Capture the cell that displays the provided text and extract its (X, Y) central coordinate. 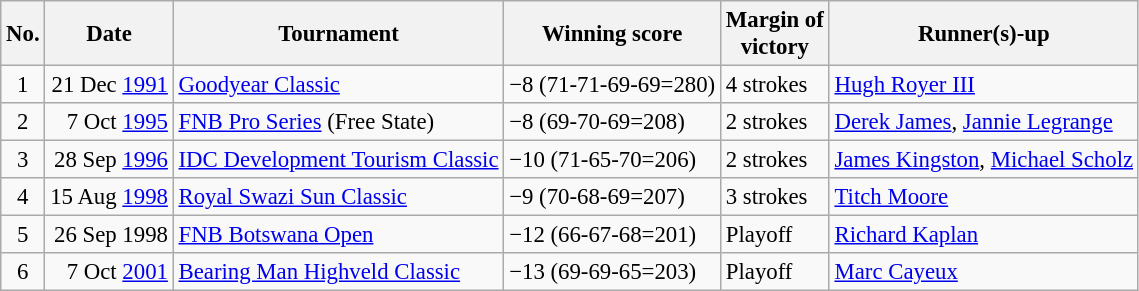
Winning score (612, 34)
4 (23, 197)
15 Aug 1998 (109, 197)
Margin ofvictory (774, 34)
Playoff (774, 235)
3 (23, 160)
−12 (66-67-68=201) (612, 235)
−8 (71-71-69-69=280) (612, 85)
7 Oct 1995 (109, 122)
1 (23, 85)
4 strokes (774, 85)
28 Sep 1996 (109, 160)
Goodyear Classic (338, 85)
Runner(s)-up (984, 34)
IDC Development Tourism Classic (338, 160)
2 (23, 122)
FNB Botswana Open (338, 235)
26 Sep 1998 (109, 235)
5 (23, 235)
No. (23, 34)
Richard Kaplan (984, 235)
FNB Pro Series (Free State) (338, 122)
−10 (71-65-70=206) (612, 160)
Royal Swazi Sun Classic (338, 197)
Derek James, Jannie Legrange (984, 122)
Titch Moore (984, 197)
Hugh Royer III (984, 85)
−9 (70-68-69=207) (612, 197)
James Kingston, Michael Scholz (984, 160)
3 strokes (774, 197)
Date (109, 34)
Tournament (338, 34)
−8 (69-70-69=208) (612, 122)
21 Dec 1991 (109, 85)
